From the cell containing the given text, extract its center point as [X, Y] coordinate. 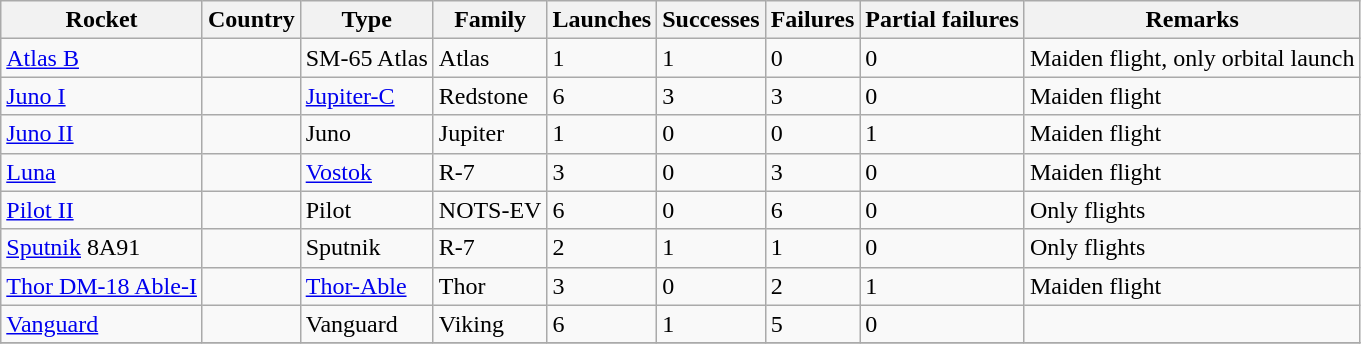
Thor-Able [366, 286]
Launches [602, 20]
Atlas B [102, 58]
Remarks [1192, 20]
NOTS-EV [490, 210]
Pilot [366, 210]
Type [366, 20]
SM-65 Atlas [366, 58]
Vostok [366, 172]
5 [812, 324]
Pilot II [102, 210]
Jupiter-C [366, 96]
Juno II [102, 134]
Luna [102, 172]
Viking [490, 324]
Jupiter [490, 134]
Sputnik 8A91 [102, 248]
Failures [812, 20]
Family [490, 20]
Atlas [490, 58]
Partial failures [942, 20]
Country [251, 20]
Successes [711, 20]
Maiden flight, only orbital launch [1192, 58]
Sputnik [366, 248]
Juno [366, 134]
Thor DM-18 Able-I [102, 286]
Rocket [102, 20]
Thor [490, 286]
Redstone [490, 96]
Juno I [102, 96]
